For the text-containing cell, return its midpoint in [x, y] coordinate format. 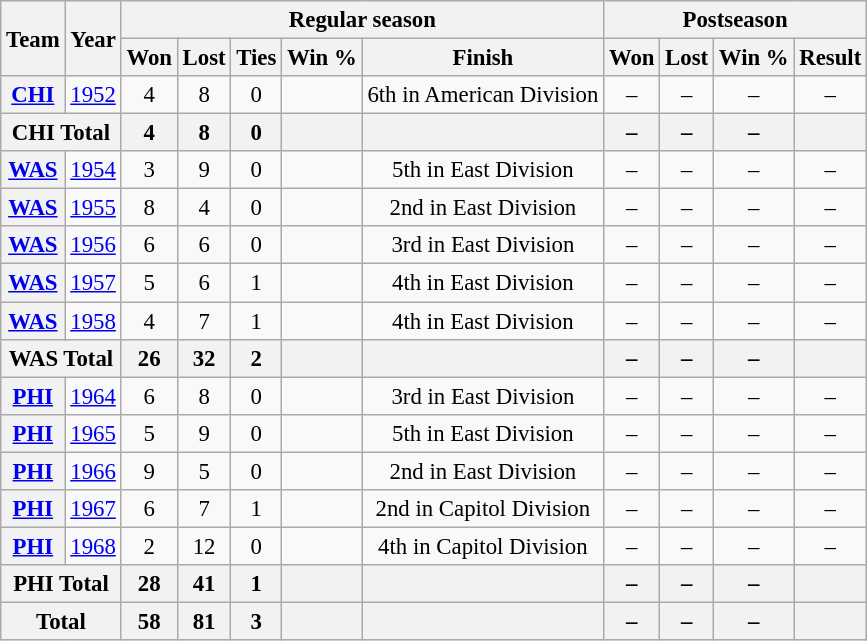
26 [149, 358]
41 [204, 584]
32 [204, 358]
CHI Total [61, 133]
6th in American Division [483, 95]
CHI [33, 95]
WAS Total [61, 358]
1954 [93, 170]
Result [830, 58]
Year [93, 38]
1965 [93, 433]
Postseason [736, 20]
1958 [93, 321]
Team [33, 38]
PHI Total [61, 584]
1967 [93, 509]
58 [149, 621]
1957 [93, 283]
1952 [93, 95]
12 [204, 546]
Ties [256, 58]
Regular season [362, 20]
4th in Capitol Division [483, 546]
28 [149, 584]
2nd in Capitol Division [483, 509]
Finish [483, 58]
81 [204, 621]
1955 [93, 208]
1968 [93, 546]
1964 [93, 396]
1956 [93, 245]
1966 [93, 471]
Total [61, 621]
